Determine the (X, Y) coordinate at the center of the cell enclosing the given text.  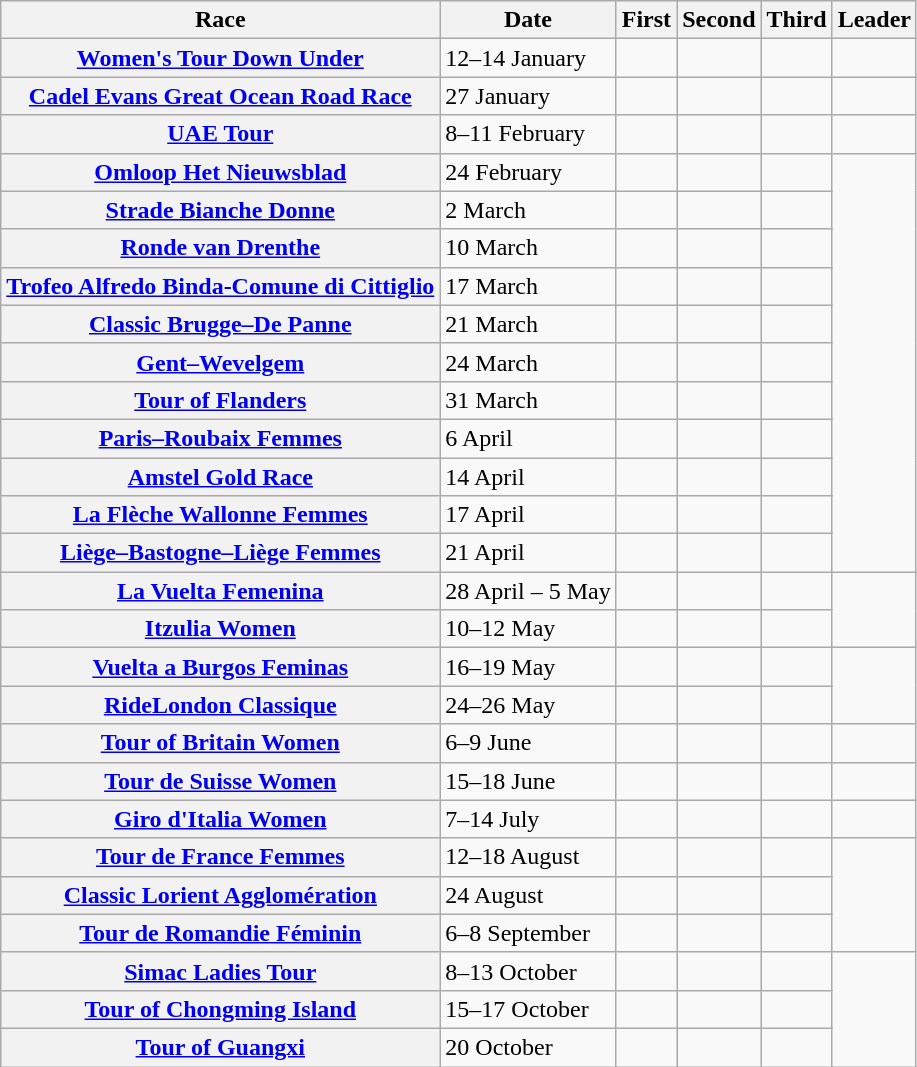
15–17 October (528, 1009)
Race (220, 20)
6–8 September (528, 933)
Classic Brugge–De Panne (220, 324)
Vuelta a Burgos Feminas (220, 667)
La Flèche Wallonne Femmes (220, 515)
Itzulia Women (220, 629)
Omloop Het Nieuwsblad (220, 172)
10 March (528, 248)
Tour de Suisse Women (220, 781)
Paris–Roubaix Femmes (220, 438)
24 February (528, 172)
Amstel Gold Race (220, 477)
Gent–Wevelgem (220, 362)
La Vuelta Femenina (220, 591)
6 April (528, 438)
15–18 June (528, 781)
Leader (874, 20)
14 April (528, 477)
Tour of Flanders (220, 400)
2 March (528, 210)
24 August (528, 895)
Classic Lorient Agglomération (220, 895)
21 March (528, 324)
8–11 February (528, 134)
31 March (528, 400)
20 October (528, 1047)
UAE Tour (220, 134)
Tour de France Femmes (220, 857)
12–18 August (528, 857)
Cadel Evans Great Ocean Road Race (220, 96)
First (646, 20)
Tour of Chongming Island (220, 1009)
Liège–Bastogne–Liège Femmes (220, 553)
24–26 May (528, 705)
17 April (528, 515)
Strade Bianche Donne (220, 210)
16–19 May (528, 667)
Women's Tour Down Under (220, 58)
21 April (528, 553)
Simac Ladies Tour (220, 971)
Tour de Romandie Féminin (220, 933)
Tour of Guangxi (220, 1047)
6–9 June (528, 743)
17 March (528, 286)
Giro d'Italia Women (220, 819)
7–14 July (528, 819)
Second (719, 20)
28 April – 5 May (528, 591)
Ronde van Drenthe (220, 248)
10–12 May (528, 629)
Third (796, 20)
Date (528, 20)
12–14 January (528, 58)
8–13 October (528, 971)
27 January (528, 96)
Trofeo Alfredo Binda-Comune di Cittiglio (220, 286)
Tour of Britain Women (220, 743)
RideLondon Classique (220, 705)
24 March (528, 362)
